Return [x, y] of the center of cell containing provided text 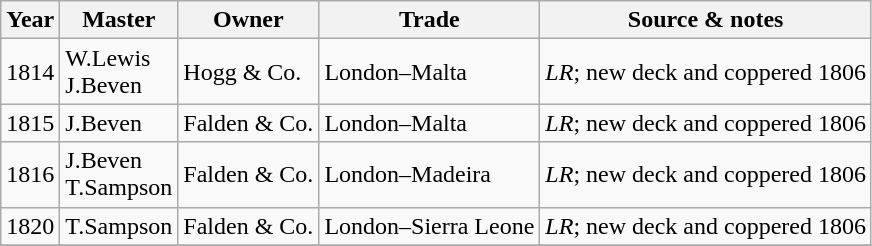
Trade [430, 20]
1820 [30, 226]
Hogg & Co. [248, 72]
Source & notes [706, 20]
London–Sierra Leone [430, 226]
London–Madeira [430, 174]
1815 [30, 123]
J.BevenT.Sampson [119, 174]
Master [119, 20]
Owner [248, 20]
1814 [30, 72]
1816 [30, 174]
W.LewisJ.Beven [119, 72]
Year [30, 20]
T.Sampson [119, 226]
J.Beven [119, 123]
